From the cell containing the given text, extract its center point as (x, y) coordinate. 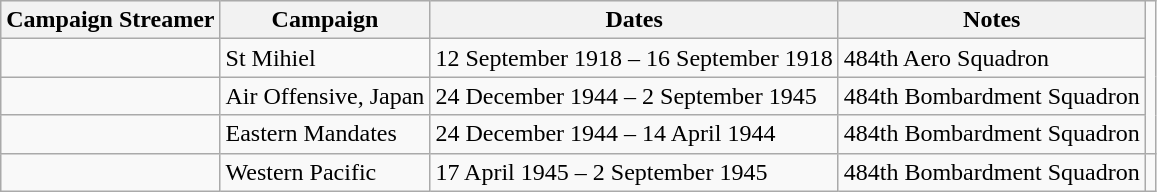
Western Pacific (325, 172)
Dates (634, 20)
Campaign (325, 20)
484th Aero Squadron (992, 58)
Notes (992, 20)
12 September 1918 – 16 September 1918 (634, 58)
Campaign Streamer (110, 20)
24 December 1944 – 14 April 1944 (634, 134)
24 December 1944 – 2 September 1945 (634, 96)
St Mihiel (325, 58)
17 April 1945 – 2 September 1945 (634, 172)
Air Offensive, Japan (325, 96)
Eastern Mandates (325, 134)
